Find where the given text appears and provide that cell's center as (X, Y) coordinate. 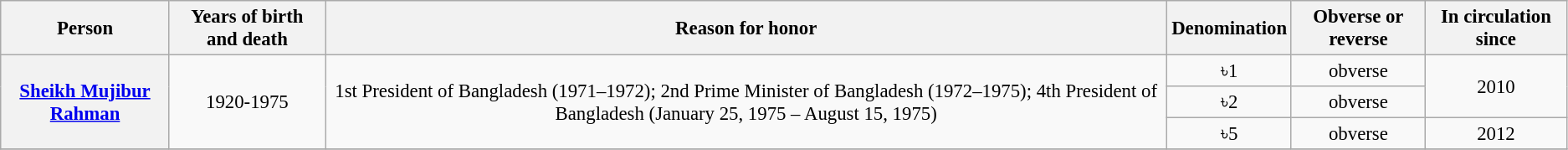
Denomination (1230, 28)
1920-1975 (247, 102)
In circulation since (1496, 28)
2012 (1496, 134)
Years of birth and death (247, 28)
৳2 (1230, 102)
Sheikh Mujibur Rahman (85, 102)
Reason for honor (746, 28)
৳1 (1230, 71)
Obverse or reverse (1358, 28)
Person (85, 28)
৳5 (1230, 134)
2010 (1496, 87)
